Provide the (x, y) coordinate of the cell's center where the given text is located.  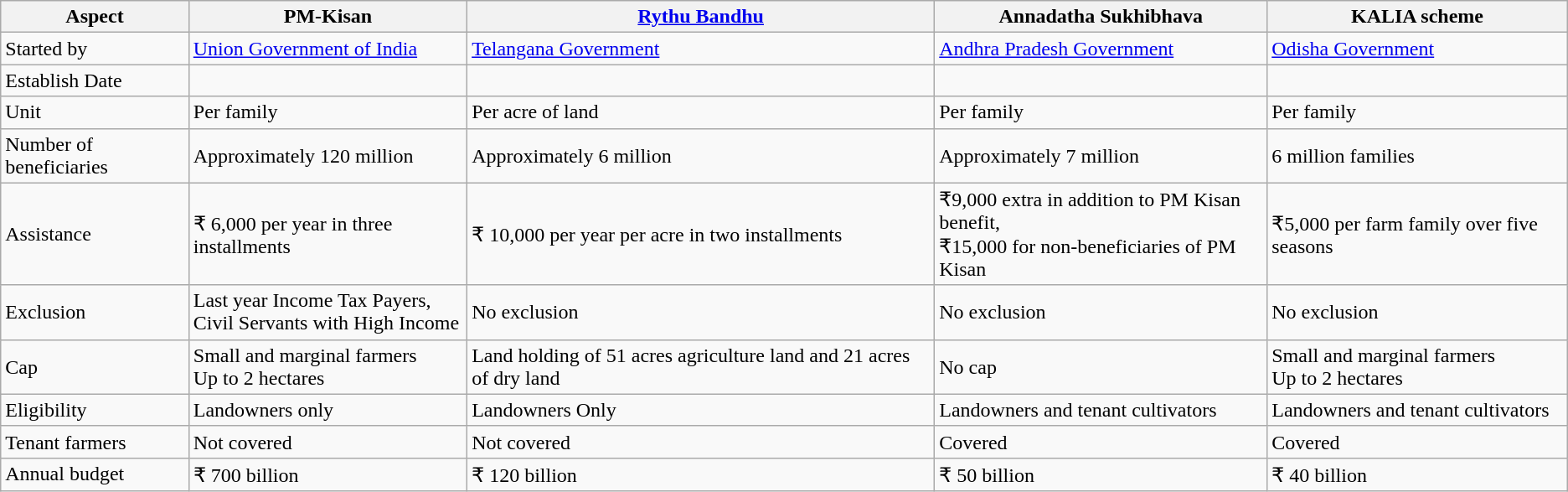
Started by (95, 49)
Approximately 7 million (1101, 156)
₹ 700 billion (328, 474)
Establish Date (95, 80)
Exclusion (95, 312)
No cap (1101, 367)
₹ 40 billion (1417, 474)
6 million families (1417, 156)
Odisha Government (1417, 49)
Aspect (95, 17)
Landowners only (328, 410)
Last year Income Tax Payers,Civil Servants with High Income (328, 312)
PM-Kisan (328, 17)
Telangana Government (701, 49)
Cap (95, 367)
Approximately 120 million (328, 156)
KALIA scheme (1417, 17)
₹9,000 extra in addition to PM Kisan benefit,₹15,000 for non-beneficiaries of PM Kisan (1101, 234)
Number of beneficiaries (95, 156)
Union Government of India (328, 49)
Eligibility (95, 410)
Rythu Bandhu (701, 17)
₹5,000 per farm family over five seasons (1417, 234)
Tenant farmers (95, 442)
Approximately 6 million (701, 156)
Assistance (95, 234)
₹ 50 billion (1101, 474)
Unit (95, 112)
Annual budget (95, 474)
Per acre of land (701, 112)
Andhra Pradesh Government (1101, 49)
₹ 120 billion (701, 474)
₹ 10,000 per year per acre in two installments (701, 234)
Landowners Only (701, 410)
₹ 6,000 per year in three installments (328, 234)
Annadatha Sukhibhava (1101, 17)
Land holding of 51 acres agriculture land and 21 acres of dry land (701, 367)
